Capture the cell that displays the provided text and extract its (x, y) central coordinate. 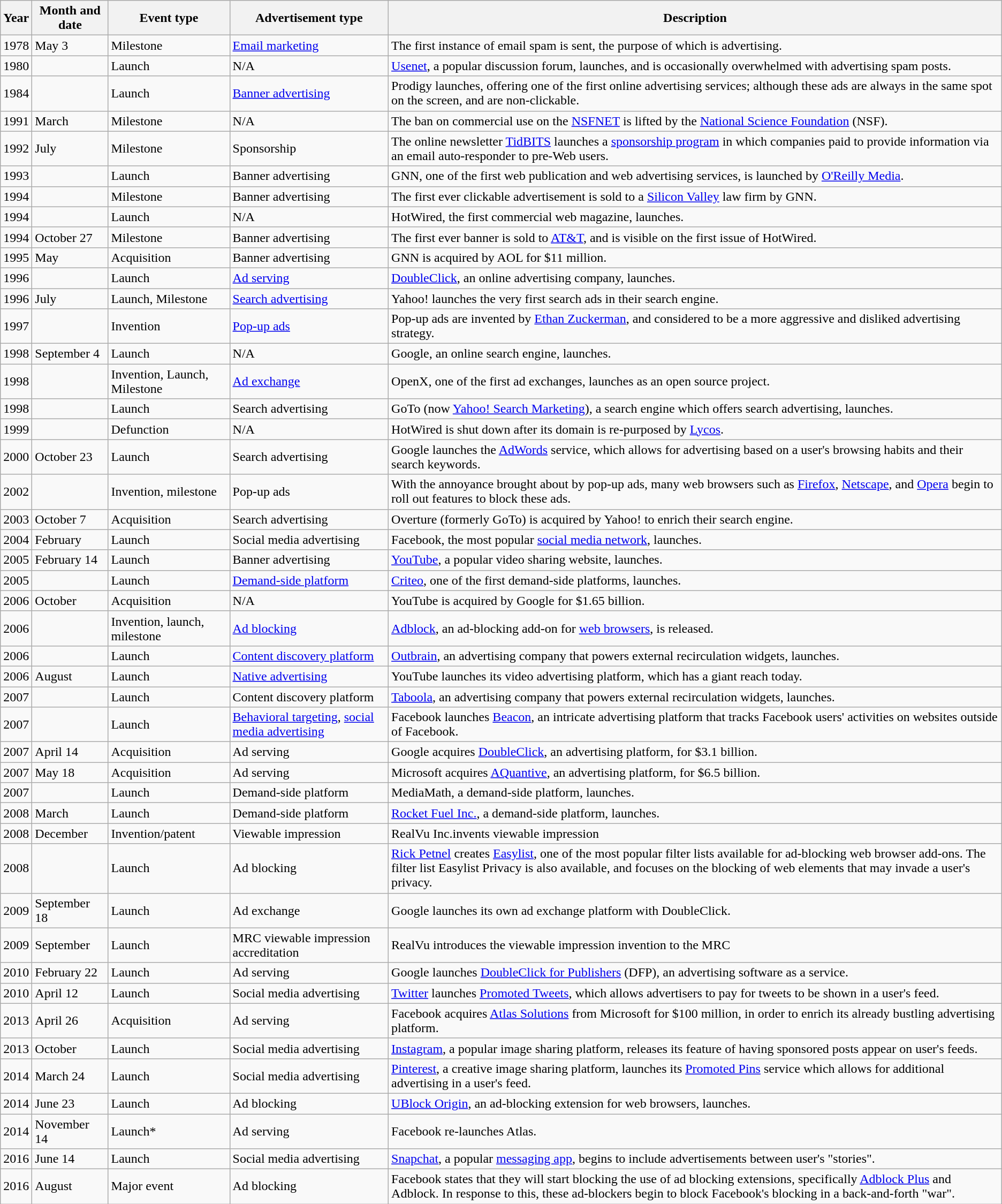
Google launches DoubleClick for Publishers (DFP), an advertising software as a service. (695, 973)
June 14 (70, 1159)
GNN is acquired by AOL for $11 million. (695, 258)
Email marketing (309, 46)
1993 (16, 176)
December (70, 834)
Snapchat, a popular messaging app, begins to include advertisements between user's "stories". (695, 1159)
Behavioral targeting, social media advertising (309, 725)
Google, an online search engine, launches. (695, 354)
February 22 (70, 973)
2004 (16, 540)
1980 (16, 66)
Invention/patent (169, 834)
2002 (16, 491)
October 27 (70, 237)
Native advertising (309, 676)
Viewable impression (309, 834)
Facebook, the most popular social media network, launches. (695, 540)
GNN, one of the first web publication and web advertising services, is launched by O'Reilly Media. (695, 176)
March 24 (70, 1076)
May (70, 258)
OpenX, one of the first ad exchanges, launches as an open source project. (695, 381)
Taboola, an advertising company that powers external recirculation widgets, launches. (695, 696)
November 14 (70, 1131)
Launch* (169, 1131)
MediaMath, a demand-side platform, launches. (695, 793)
Invention (169, 327)
April 26 (70, 1020)
The first instance of email spam is sent, the purpose of which is advertising. (695, 46)
Month and date (70, 18)
2003 (16, 519)
Instagram, a popular image sharing platform, releases its feature of having sponsored posts appear on user's feeds. (695, 1048)
The first ever banner is sold to AT&T, and is visible on the first issue of HotWired. (695, 237)
YouTube is acquired by Google for $1.65 billion. (695, 601)
Facebook acquires Atlas Solutions from Microsoft for $100 million, in order to enrich its already bustling advertising platform. (695, 1020)
2000 (16, 457)
Adblock, an ad-blocking add-on for web browsers, is released. (695, 628)
DoubleClick, an online advertising company, launches. (695, 278)
The ban on commercial use on the NSFNET is lifted by the National Science Foundation (NSF). (695, 121)
1984 (16, 93)
Facebook launches Beacon, an intricate advertising platform that tracks Facebook users' activities on websites outside of Facebook. (695, 725)
April 12 (70, 993)
Sponsorship (309, 149)
October 23 (70, 457)
May 3 (70, 46)
1978 (16, 46)
Invention, milestone (169, 491)
Yahoo! launches the very first search ads in their search engine. (695, 298)
Description (695, 18)
Launch, Milestone (169, 298)
Advertisement type (309, 18)
1999 (16, 429)
YouTube launches its video advertising platform, which has a giant reach today. (695, 676)
Google launches its own ad exchange platform with DoubleClick. (695, 910)
Rocket Fuel Inc., a demand-side platform, launches. (695, 813)
Year (16, 18)
Criteo, one of the first demand-side platforms, launches. (695, 580)
1997 (16, 327)
September 4 (70, 354)
HotWired, the first commercial web magazine, launches. (695, 217)
Overture (formerly GoTo) is acquired by Yahoo! to enrich their search engine. (695, 519)
September 18 (70, 910)
Defunction (169, 429)
YouTube, a popular video sharing website, launches. (695, 560)
June 23 (70, 1103)
Pop-up ads are invented by Ethan Zuckerman, and considered to be a more aggressive and disliked advertising strategy. (695, 327)
Invention, launch, milestone (169, 628)
Facebook re-launches Atlas. (695, 1131)
Pinterest, a creative image sharing platform, launches its Promoted Pins service which allows for additional advertising in a user's feed. (695, 1076)
GoTo (now Yahoo! Search Marketing), a search engine which offers search advertising, launches. (695, 409)
1995 (16, 258)
HotWired is shut down after its domain is re-purposed by Lycos. (695, 429)
February (70, 540)
Usenet, a popular discussion forum, launches, and is occasionally overwhelmed with advertising spam posts. (695, 66)
1991 (16, 121)
Event type (169, 18)
Outbrain, an advertising company that powers external recirculation widgets, launches. (695, 656)
September (70, 945)
February 14 (70, 560)
Google launches the AdWords service, which allows for advertising based on a user's browsing habits and their search keywords. (695, 457)
The first ever clickable advertisement is sold to a Silicon Valley law firm by GNN. (695, 196)
With the annoyance brought about by pop-up ads, many web browsers such as Firefox, Netscape, and Opera begin to roll out features to block these ads. (695, 491)
October 7 (70, 519)
Google acquires DoubleClick, an advertising platform, for $3.1 billion. (695, 752)
May 18 (70, 773)
Invention, Launch, Milestone (169, 381)
Microsoft acquires AQuantive, an advertising platform, for $6.5 billion. (695, 773)
Major event (169, 1186)
MRC viewable impression accreditation (309, 945)
April 14 (70, 752)
1992 (16, 149)
RealVu introduces the viewable impression invention to the MRC (695, 945)
UBlock Origin, an ad-blocking extension for web browsers, launches. (695, 1103)
RealVu Inc.invents viewable impression (695, 834)
Twitter launches Promoted Tweets, which allows advertisers to pay for tweets to be shown in a user's feed. (695, 993)
